Provide the [X, Y] coordinate of the cell's center where the given text is located.  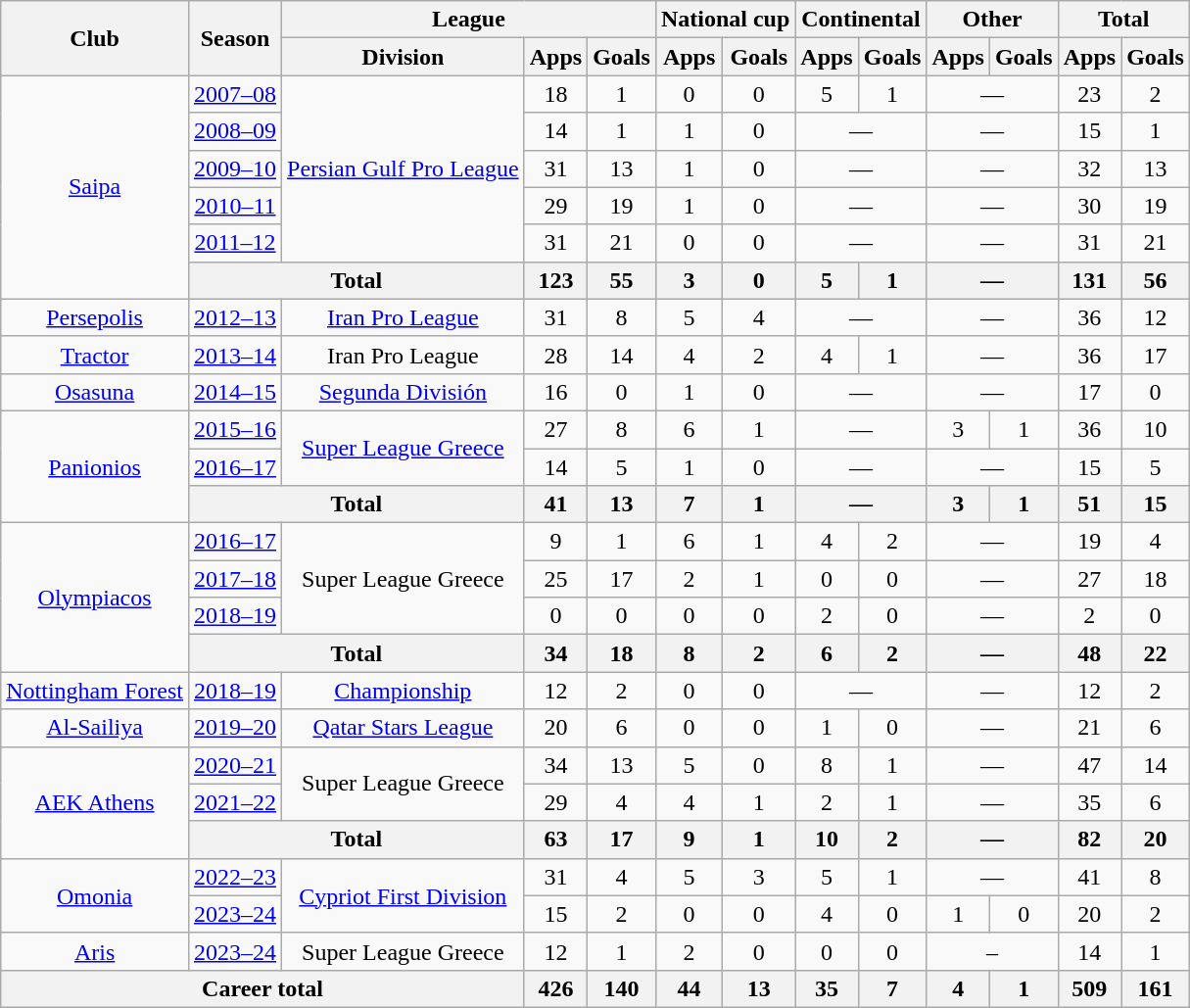
AEK Athens [95, 802]
22 [1156, 653]
Panionios [95, 466]
30 [1089, 206]
Qatar Stars League [404, 728]
25 [555, 579]
2012–13 [235, 317]
56 [1156, 280]
48 [1089, 653]
Other [992, 20]
2010–11 [235, 206]
23 [1089, 94]
Saipa [95, 187]
2007–08 [235, 94]
Division [404, 57]
2021–22 [235, 802]
2008–09 [235, 131]
Al-Sailiya [95, 728]
National cup [725, 20]
Cypriot First Division [404, 895]
Omonia [95, 895]
2022–23 [235, 877]
131 [1089, 280]
Career total [262, 988]
Championship [404, 691]
2017–18 [235, 579]
82 [1089, 840]
2009–10 [235, 168]
Persian Gulf Pro League [404, 168]
140 [622, 988]
47 [1089, 765]
123 [555, 280]
16 [555, 392]
Season [235, 38]
28 [555, 355]
161 [1156, 988]
2015–16 [235, 429]
2020–21 [235, 765]
63 [555, 840]
2019–20 [235, 728]
Olympiacos [95, 598]
Persepolis [95, 317]
509 [1089, 988]
2011–12 [235, 243]
Tractor [95, 355]
Nottingham Forest [95, 691]
Segunda División [404, 392]
32 [1089, 168]
426 [555, 988]
Club [95, 38]
2014–15 [235, 392]
League [469, 20]
– [992, 951]
Continental [861, 20]
51 [1089, 504]
44 [689, 988]
2013–14 [235, 355]
55 [622, 280]
Aris [95, 951]
Osasuna [95, 392]
